Return the [x, y] coordinate for the center point of the cell that contains the specified text.  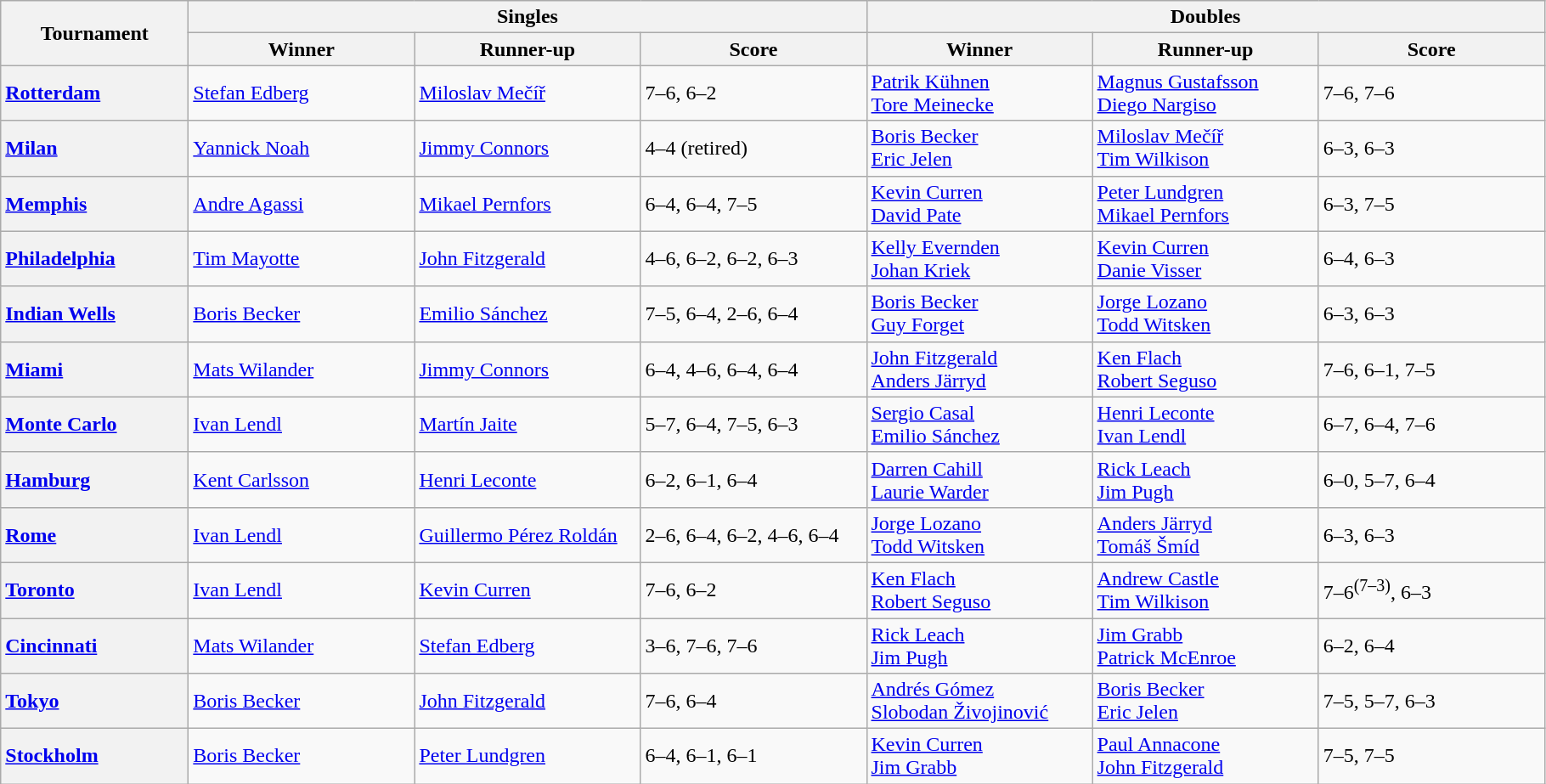
6–2, 6–1, 6–4 [753, 479]
Mikael Pernfors [528, 204]
6–2, 6–4 [1431, 646]
Milan [95, 148]
Kevin Curren Danie Visser [1205, 258]
Boris Becker Guy Forget [979, 314]
Tournament [95, 33]
Andre Agassi [302, 204]
Tokyo [95, 702]
7–6(7–3), 6–3 [1431, 589]
Cincinnati [95, 646]
Kevin Curren David Pate [979, 204]
Tim Mayotte [302, 258]
2–6, 6–4, 6–2, 4–6, 6–4 [753, 535]
Kevin Curren [528, 589]
Doubles [1205, 17]
7–5, 7–5 [1431, 756]
5–7, 6–4, 7–5, 6–3 [753, 425]
Rome [95, 535]
6–7, 6–4, 7–6 [1431, 425]
7–5, 6–4, 2–6, 6–4 [753, 314]
Memphis [95, 204]
Kelly Evernden Johan Kriek [979, 258]
Magnus Gustafsson Diego Nargiso [1205, 93]
Kevin Curren Jim Grabb [979, 756]
Jim Grabb Patrick McEnroe [1205, 646]
Miloslav Mečíř Tim Wilkison [1205, 148]
6–4, 6–4, 7–5 [753, 204]
Guillermo Pérez Roldán [528, 535]
Paul Annacone John Fitzgerald [1205, 756]
Yannick Noah [302, 148]
Martín Jaite [528, 425]
Miloslav Mečíř [528, 93]
Singles [528, 17]
7–6, 7–6 [1431, 93]
6–0, 5–7, 6–4 [1431, 479]
7–5, 5–7, 6–3 [1431, 702]
John Fitzgerald Anders Järryd [979, 369]
Indian Wells [95, 314]
Patrik Kühnen Tore Meinecke [979, 93]
Hamburg [95, 479]
Stockholm [95, 756]
Emilio Sánchez [528, 314]
Kent Carlsson [302, 479]
3–6, 7–6, 7–6 [753, 646]
Anders Järryd Tomáš Šmíd [1205, 535]
Monte Carlo [95, 425]
Henri Leconte [528, 479]
Darren Cahill Laurie Warder [979, 479]
Rotterdam [95, 93]
Peter Lundgren [528, 756]
7–6, 6–4 [753, 702]
6–4, 6–1, 6–1 [753, 756]
7–6, 6–1, 7–5 [1431, 369]
Andrés Gómez Slobodan Živojinović [979, 702]
Miami [95, 369]
4–4 (retired) [753, 148]
Henri Leconte Ivan Lendl [1205, 425]
Andrew Castle Tim Wilkison [1205, 589]
Sergio Casal Emilio Sánchez [979, 425]
6–3, 7–5 [1431, 204]
Philadelphia [95, 258]
4–6, 6–2, 6–2, 6–3 [753, 258]
Toronto [95, 589]
6–4, 6–3 [1431, 258]
6–4, 4–6, 6–4, 6–4 [753, 369]
Peter Lundgren Mikael Pernfors [1205, 204]
